Provide the (X, Y) coordinate of the cell's center where the given text is located.  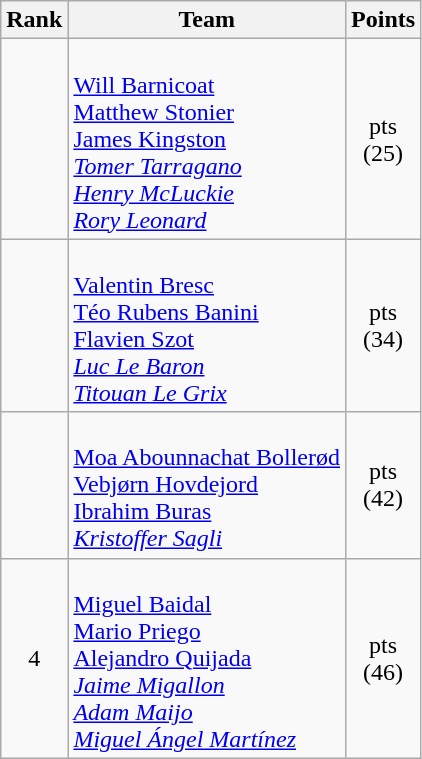
Will BarnicoatMatthew StonierJames KingstonTomer TarraganoHenry McLuckieRory Leonard (207, 139)
Miguel BaidalMario PriegoAlejandro QuijadaJaime MigallonAdam MaijoMiguel Ángel Martínez (207, 658)
Valentin BrescTéo Rubens BaniniFlavien SzotLuc Le BaronTitouan Le Grix (207, 326)
4 (34, 658)
pts(25) (384, 139)
pts(34) (384, 326)
Points (384, 20)
pts(46) (384, 658)
pts(42) (384, 485)
Rank (34, 20)
Moa Abounnachat BollerødVebjørn HovdejordIbrahim BurasKristoffer Sagli (207, 485)
Team (207, 20)
